Pinpoint the cell where the given text exists, returning its (X, Y) midpoint coordinate. 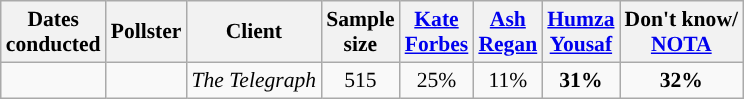
31% (580, 80)
KateForbes (437, 32)
AshRegan (508, 32)
Pollster (146, 32)
Datesconducted (54, 32)
32% (682, 80)
The Telegraph (254, 80)
25% (437, 80)
Samplesize (360, 32)
HumzaYousaf (580, 32)
Don't know/NOTA (682, 32)
11% (508, 80)
Client (254, 32)
515 (360, 80)
